Detect which cell encompasses the target text, then output its [X, Y] center coordinate. 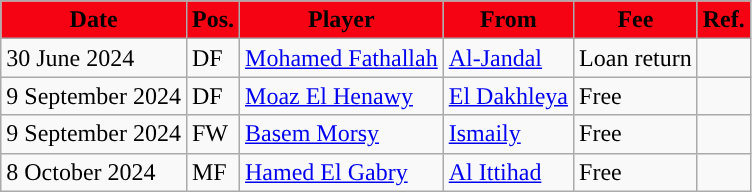
Ref. [724, 20]
Fee [636, 20]
El Dakhleya [508, 96]
From [508, 20]
Hamed El Gabry [342, 172]
Al Ittihad [508, 172]
Al-Jandal [508, 58]
Mohamed Fathallah [342, 58]
Ismaily [508, 134]
Loan return [636, 58]
Moaz El Henawy [342, 96]
MF [212, 172]
Basem Morsy [342, 134]
FW [212, 134]
8 October 2024 [94, 172]
Date [94, 20]
Player [342, 20]
30 June 2024 [94, 58]
Pos. [212, 20]
